Scan for the cell matching the given text and deliver its [x, y] coordinate at center. 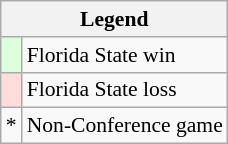
Legend [114, 19]
Florida State win [125, 55]
Florida State loss [125, 90]
* [12, 126]
Non-Conference game [125, 126]
